Determine the [x, y] coordinate at the center of the cell enclosing the given text.  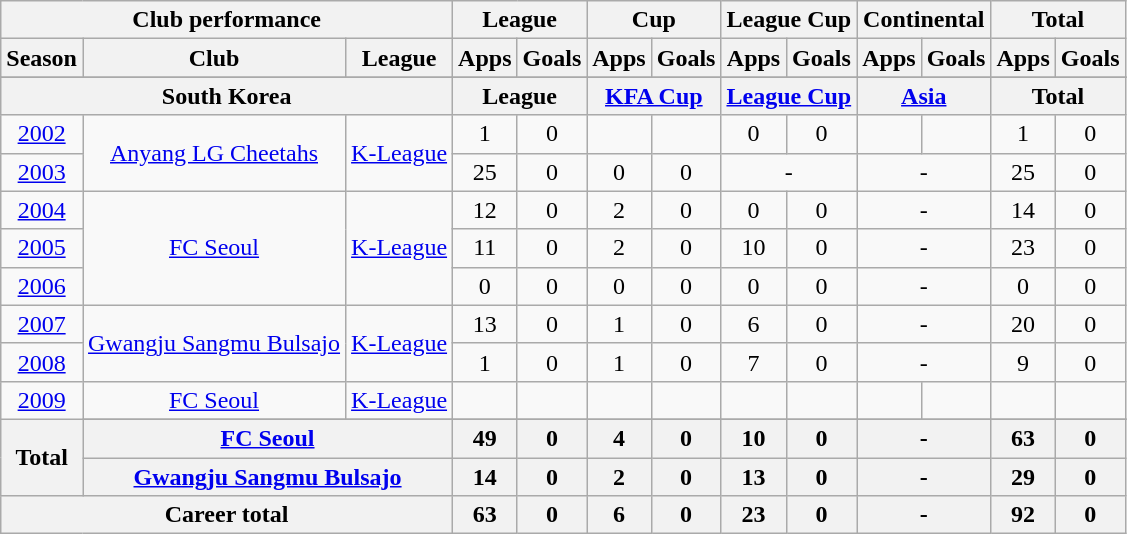
9 [1023, 362]
Club [214, 58]
Continental [924, 20]
2006 [42, 286]
Asia [924, 96]
Club performance [227, 20]
4 [619, 438]
2007 [42, 324]
Career total [227, 515]
49 [485, 438]
2009 [42, 400]
Season [42, 58]
92 [1023, 515]
7 [754, 362]
2005 [42, 248]
2008 [42, 362]
20 [1023, 324]
Cup [654, 20]
Anyang LG Cheetahs [214, 153]
2003 [42, 172]
South Korea [227, 96]
2004 [42, 210]
2002 [42, 134]
12 [485, 210]
11 [485, 248]
KFA Cup [654, 96]
29 [1023, 477]
